Return [x, y] of the center of cell containing provided text 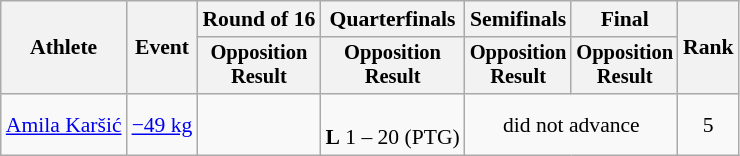
Round of 16 [258, 19]
Semifinals [518, 19]
Event [162, 48]
5 [708, 124]
Quarterfinals [392, 19]
did not advance [572, 124]
L 1 – 20 (PTG) [392, 124]
−49 kg [162, 124]
Athlete [64, 48]
Final [624, 19]
Rank [708, 48]
Amila Karšić [64, 124]
